Output the (X, Y) coordinate of the center of the cell containing the given text.  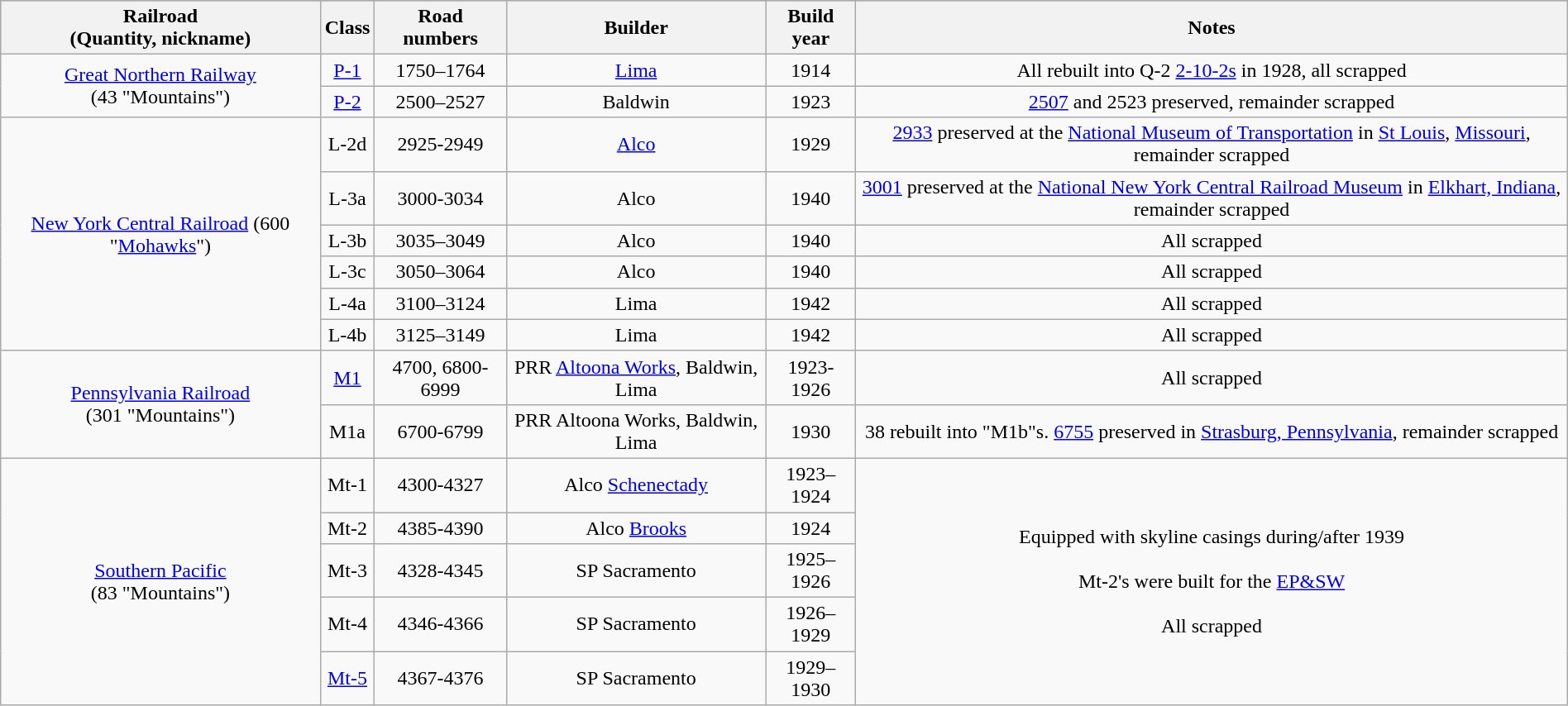
1924 (810, 528)
3001 preserved at the National New York Central Railroad Museum in Elkhart, Indiana, remainder scrapped (1212, 198)
Railroad(Quantity, nickname) (160, 28)
M1 (347, 377)
Great Northern Railway(43 "Mountains") (160, 86)
4300-4327 (441, 484)
Equipped with skyline casings during/after 1939Mt-2's were built for the EP&SWAll scrapped (1212, 581)
L-2d (347, 144)
1925–1926 (810, 570)
Mt-3 (347, 570)
L-4b (347, 335)
Alco Brooks (636, 528)
1750–1764 (441, 70)
4700, 6800-6999 (441, 377)
1923–1924 (810, 484)
1929–1930 (810, 678)
Notes (1212, 28)
1926–1929 (810, 625)
Mt-2 (347, 528)
4385-4390 (441, 528)
Builder (636, 28)
38 rebuilt into "M1b"s. 6755 preserved in Strasburg, Pennsylvania, remainder scrapped (1212, 432)
Mt-4 (347, 625)
Road numbers (441, 28)
Mt-1 (347, 484)
2507 and 2523 preserved, remainder scrapped (1212, 102)
3000-3034 (441, 198)
Alco Schenectady (636, 484)
L-3c (347, 272)
2500–2527 (441, 102)
6700-6799 (441, 432)
P-1 (347, 70)
L-3a (347, 198)
3100–3124 (441, 303)
Baldwin (636, 102)
Class (347, 28)
4346-4366 (441, 625)
New York Central Railroad (600 "Mohawks") (160, 234)
1923 (810, 102)
1930 (810, 432)
3050–3064 (441, 272)
L-4a (347, 303)
2925-2949 (441, 144)
1914 (810, 70)
P-2 (347, 102)
Mt-5 (347, 678)
4367-4376 (441, 678)
3125–3149 (441, 335)
M1a (347, 432)
Build year (810, 28)
4328-4345 (441, 570)
2933 preserved at the National Museum of Transportation in St Louis, Missouri, remainder scrapped (1212, 144)
Pennsylvania Railroad(301 "Mountains") (160, 404)
All rebuilt into Q-2 2-10-2s in 1928, all scrapped (1212, 70)
Southern Pacific(83 "Mountains") (160, 581)
L-3b (347, 241)
1929 (810, 144)
3035–3049 (441, 241)
1923-1926 (810, 377)
